Identify which cell holds the provided text, then report its (x, y) central coordinate. 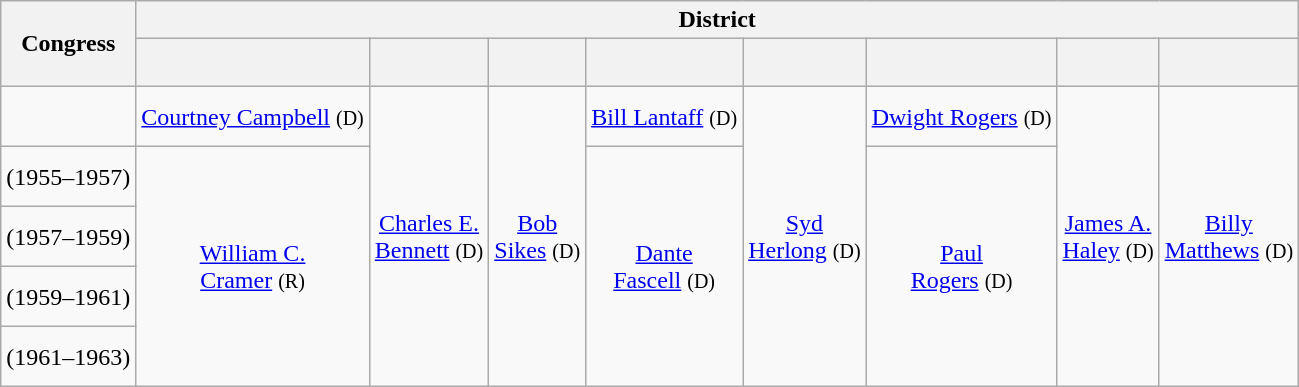
SydHerlong (D) (804, 237)
BobSikes (D) (538, 237)
District (718, 20)
(1957–1959) (68, 237)
Charles E.Bennett (D) (428, 237)
Courtney Campbell (D) (252, 117)
Dwight Rogers (D) (962, 117)
James A.Haley (D) (1108, 237)
DanteFascell (D) (664, 267)
(1961–1963) (68, 357)
Bill Lantaff (D) (664, 117)
BillyMatthews (D) (1229, 237)
(1955–1957) (68, 177)
Congress (68, 44)
(1959–1961) (68, 297)
William C.Cramer (R) (252, 267)
PaulRogers (D) (962, 267)
